Search for the cell housing the specified text and yield its [X, Y] center coordinate. 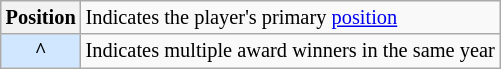
^ [41, 51]
Indicates the player's primary position [290, 17]
Indicates multiple award winners in the same year [290, 51]
Position [41, 17]
